Identify which cell holds the provided text, then report its [x, y] central coordinate. 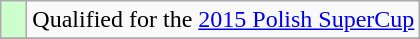
Qualified for the 2015 Polish SuperCup [224, 20]
